Provide the [x, y] coordinate of the cell's center where the given text is located.  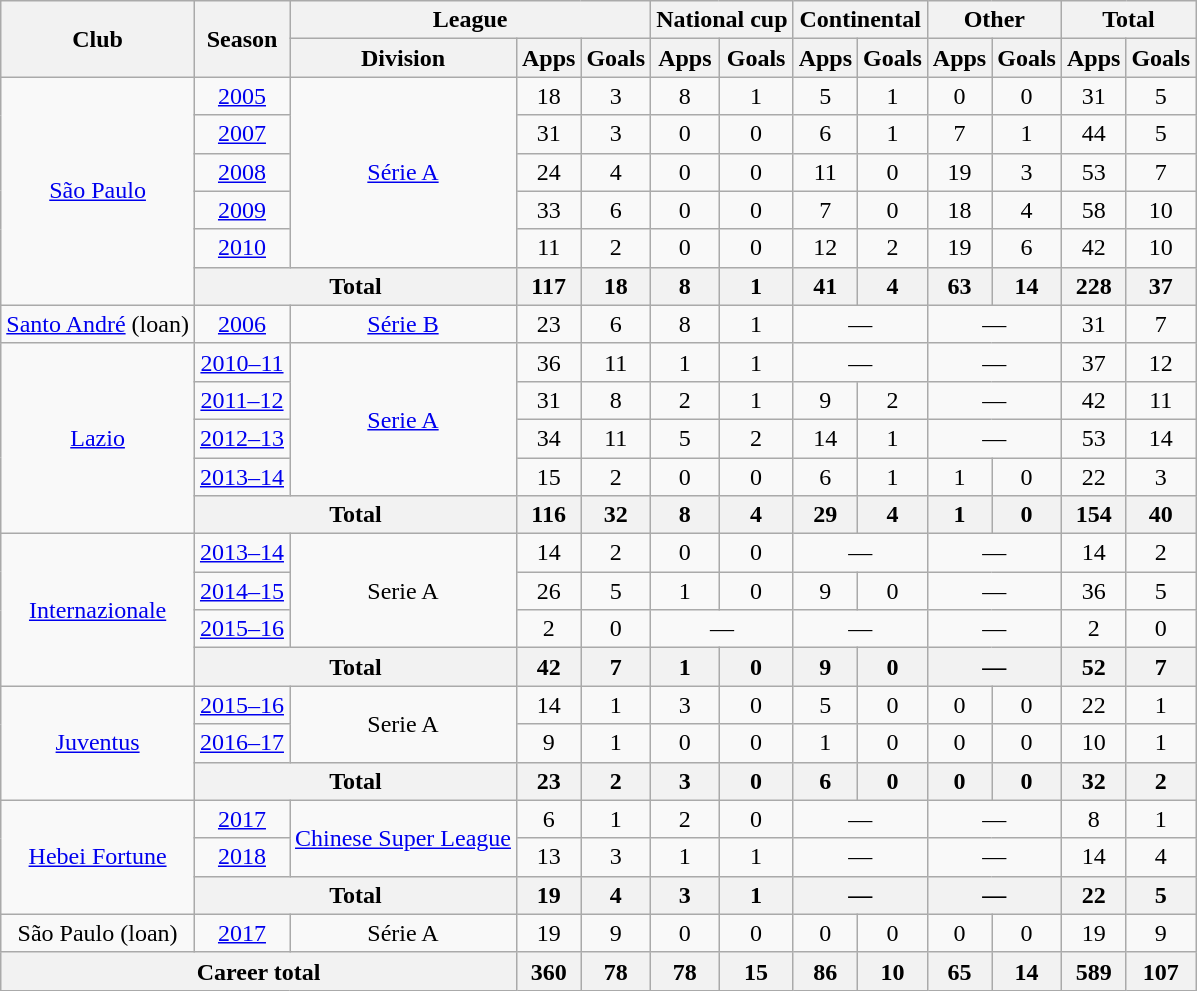
2006 [242, 324]
2008 [242, 172]
Division [404, 58]
Hebei Fortune [98, 857]
117 [548, 286]
League [470, 20]
São Paulo (loan) [98, 933]
Chinese Super League [404, 838]
360 [548, 971]
34 [548, 438]
41 [825, 286]
107 [1161, 971]
58 [1093, 210]
2010–11 [242, 362]
65 [959, 971]
Série B [404, 324]
33 [548, 210]
52 [1093, 667]
São Paulo [98, 191]
Other [994, 20]
2011–12 [242, 400]
2016–17 [242, 743]
86 [825, 971]
29 [825, 515]
Lazio [98, 438]
589 [1093, 971]
40 [1161, 515]
2012–13 [242, 438]
2010 [242, 248]
26 [548, 591]
116 [548, 515]
Juventus [98, 743]
2007 [242, 134]
2005 [242, 96]
Continental [860, 20]
63 [959, 286]
National cup [722, 20]
Season [242, 39]
2009 [242, 210]
2018 [242, 857]
Internazionale [98, 610]
228 [1093, 286]
Career total [259, 971]
154 [1093, 515]
Santo André (loan) [98, 324]
2014–15 [242, 591]
24 [548, 172]
44 [1093, 134]
13 [548, 857]
Club [98, 39]
